Search for the cell housing the specified text and yield its [x, y] center coordinate. 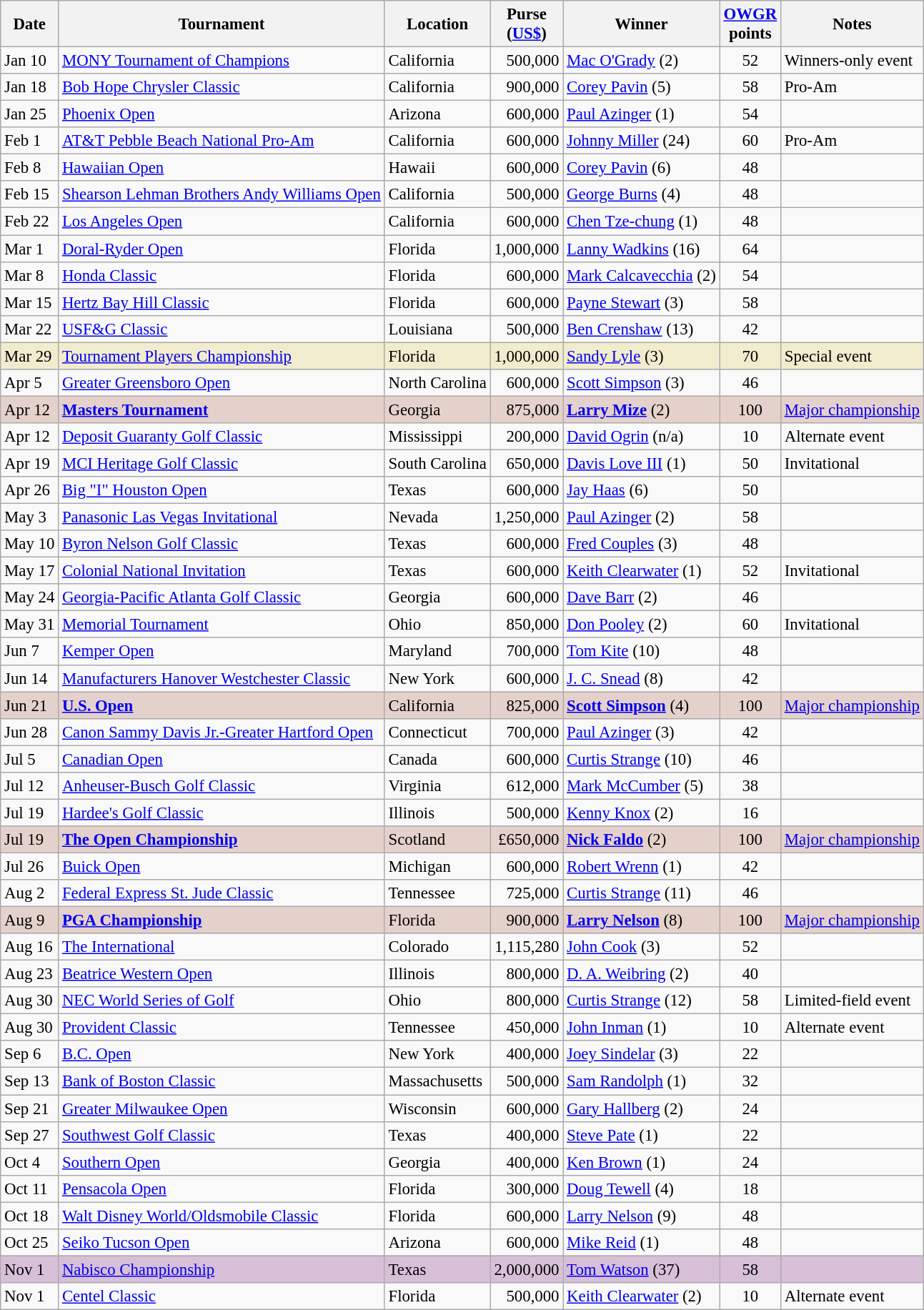
Virginia [437, 786]
Jul 5 [30, 759]
1,115,280 [527, 947]
Joey Sindelar (3) [642, 1054]
Oct 4 [30, 1162]
18 [750, 1189]
Sep 27 [30, 1135]
Purse(US$) [527, 24]
Maryland [437, 652]
Buick Open [222, 866]
Paul Azinger (1) [642, 114]
Paul Azinger (3) [642, 732]
South Carolina [437, 463]
Greater Greensboro Open [222, 383]
Tournament Players Championship [222, 356]
Kenny Knox (2) [642, 813]
Tom Watson (37) [642, 1269]
Colonial National Invitation [222, 571]
Aug 23 [30, 974]
David Ogrin (n/a) [642, 437]
Larry Nelson (9) [642, 1216]
Aug 16 [30, 947]
Colorado [437, 947]
John Cook (3) [642, 947]
Winners-only event [852, 61]
J. C. Snead (8) [642, 678]
Hawaii [437, 168]
OWGRpoints [750, 24]
Greater Milwaukee Open [222, 1108]
Jan 18 [30, 87]
MONY Tournament of Champions [222, 61]
Southern Open [222, 1162]
Mar 15 [30, 302]
Winner [642, 24]
USF&G Classic [222, 329]
Pensacola Open [222, 1189]
Shearson Lehman Brothers Andy Williams Open [222, 195]
Walt Disney World/Oldsmobile Classic [222, 1216]
Kemper Open [222, 652]
Curtis Strange (12) [642, 1001]
Feb 22 [30, 222]
Limited-field event [852, 1001]
Special event [852, 356]
Panasonic Las Vegas Invitational [222, 517]
May 3 [30, 517]
Fred Couples (3) [642, 544]
Ken Brown (1) [642, 1162]
North Carolina [437, 383]
Anheuser-Busch Golf Classic [222, 786]
Jul 26 [30, 866]
Mark McCumber (5) [642, 786]
612,000 [527, 786]
Jan 10 [30, 61]
George Burns (4) [642, 195]
Scott Simpson (4) [642, 705]
Payne Stewart (3) [642, 302]
May 31 [30, 625]
Aug 2 [30, 893]
Michigan [437, 866]
Apr 26 [30, 490]
Feb 8 [30, 168]
Notes [852, 24]
Jun 14 [30, 678]
The International [222, 947]
38 [750, 786]
Date [30, 24]
Los Angeles Open [222, 222]
Manufacturers Hanover Westchester Classic [222, 678]
Jul 12 [30, 786]
The Open Championship [222, 840]
Beatrice Western Open [222, 974]
Hardee's Golf Classic [222, 813]
725,000 [527, 893]
Wisconsin [437, 1108]
Nabisco Championship [222, 1269]
Canada [437, 759]
1,250,000 [527, 517]
Lanny Wadkins (16) [642, 249]
Phoenix Open [222, 114]
Robert Wrenn (1) [642, 866]
Corey Pavin (5) [642, 87]
Keith Clearwater (2) [642, 1296]
850,000 [527, 625]
Connecticut [437, 732]
Curtis Strange (11) [642, 893]
300,000 [527, 1189]
Sep 13 [30, 1081]
Southwest Golf Classic [222, 1135]
Seiko Tucson Open [222, 1243]
Hawaiian Open [222, 168]
Apr 19 [30, 463]
Bob Hope Chrysler Classic [222, 87]
Masters Tournament [222, 410]
Jay Haas (6) [642, 490]
Bank of Boston Classic [222, 1081]
Canadian Open [222, 759]
Hertz Bay Hill Classic [222, 302]
Jun 7 [30, 652]
Big "I" Houston Open [222, 490]
64 [750, 249]
Scott Simpson (3) [642, 383]
Gary Hallberg (2) [642, 1108]
£650,000 [527, 840]
16 [750, 813]
U.S. Open [222, 705]
Provident Classic [222, 1028]
Honda Classic [222, 275]
Tom Kite (10) [642, 652]
Mar 29 [30, 356]
Steve Pate (1) [642, 1135]
Oct 18 [30, 1216]
Chen Tze-chung (1) [642, 222]
Canon Sammy Davis Jr.-Greater Hartford Open [222, 732]
Dave Barr (2) [642, 597]
May 24 [30, 597]
Mike Reid (1) [642, 1243]
May 10 [30, 544]
Jun 28 [30, 732]
Apr 5 [30, 383]
200,000 [527, 437]
Nevada [437, 517]
Mac O'Grady (2) [642, 61]
Don Pooley (2) [642, 625]
PGA Championship [222, 921]
Larry Mize (2) [642, 410]
Louisiana [437, 329]
70 [750, 356]
Tournament [222, 24]
Feb 15 [30, 195]
Ben Crenshaw (13) [642, 329]
Keith Clearwater (1) [642, 571]
Jan 25 [30, 114]
NEC World Series of Golf [222, 1001]
May 17 [30, 571]
Aug 9 [30, 921]
Deposit Guaranty Golf Classic [222, 437]
Davis Love III (1) [642, 463]
Georgia-Pacific Atlanta Golf Classic [222, 597]
Corey Pavin (6) [642, 168]
450,000 [527, 1028]
Curtis Strange (10) [642, 759]
Feb 1 [30, 141]
Mississippi [437, 437]
Memorial Tournament [222, 625]
Doug Tewell (4) [642, 1189]
Paul Azinger (2) [642, 517]
B.C. Open [222, 1054]
MCI Heritage Golf Classic [222, 463]
Jun 21 [30, 705]
650,000 [527, 463]
Larry Nelson (8) [642, 921]
Sandy Lyle (3) [642, 356]
Massachusetts [437, 1081]
Mar 22 [30, 329]
Nick Faldo (2) [642, 840]
Mark Calcavecchia (2) [642, 275]
D. A. Weibring (2) [642, 974]
Sam Randolph (1) [642, 1081]
875,000 [527, 410]
Sep 6 [30, 1054]
Sep 21 [30, 1108]
825,000 [527, 705]
Federal Express St. Jude Classic [222, 893]
Location [437, 24]
2,000,000 [527, 1269]
Johnny Miller (24) [642, 141]
Mar 1 [30, 249]
Oct 25 [30, 1243]
Mar 8 [30, 275]
32 [750, 1081]
Oct 11 [30, 1189]
Byron Nelson Golf Classic [222, 544]
Scotland [437, 840]
Doral-Ryder Open [222, 249]
Centel Classic [222, 1296]
John Inman (1) [642, 1028]
40 [750, 974]
AT&T Pebble Beach National Pro-Am [222, 141]
